Search for the cell housing the specified text and yield its [X, Y] center coordinate. 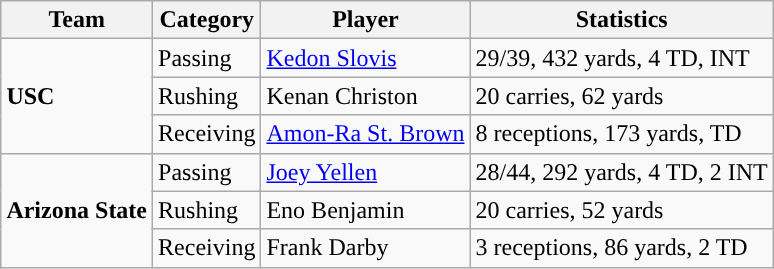
Statistics [622, 20]
Eno Benjamin [366, 210]
8 receptions, 173 yards, TD [622, 134]
3 receptions, 86 yards, 2 TD [622, 248]
USC [77, 96]
Amon-Ra St. Brown [366, 134]
29/39, 432 yards, 4 TD, INT [622, 58]
Arizona State [77, 210]
20 carries, 62 yards [622, 96]
Category [207, 20]
Kedon Slovis [366, 58]
Joey Yellen [366, 172]
Frank Darby [366, 248]
28/44, 292 yards, 4 TD, 2 INT [622, 172]
Team [77, 20]
Player [366, 20]
Kenan Christon [366, 96]
20 carries, 52 yards [622, 210]
